Provide the [x, y] coordinate of the cell's center where the given text is located.  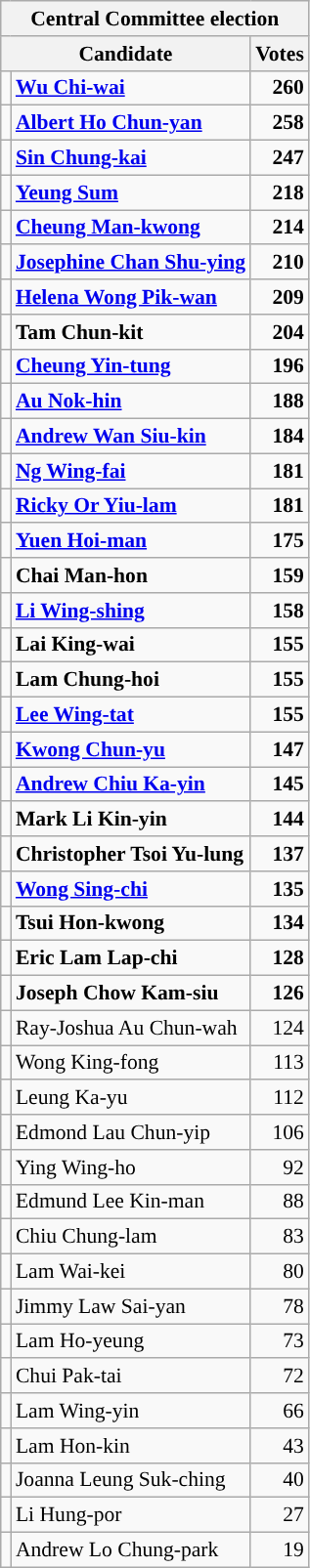
Lam Chung-hoi [131, 680]
Ng Wing-fai [131, 471]
73 [280, 1341]
247 [280, 158]
260 [280, 88]
144 [280, 820]
27 [280, 1515]
Eric Lam Lap-chi [131, 958]
Leung Ka-yu [131, 1098]
Lam Wing-yin [131, 1411]
Josephine Chan Shu-ying [131, 263]
Wong Sing-chi [131, 889]
218 [280, 192]
72 [280, 1377]
Lam Hon-kin [131, 1446]
258 [280, 123]
Andrew Chiu Ka-yin [131, 784]
Ying Wing-ho [131, 1167]
Helena Wong Pik-wan [131, 297]
Ricky Or Yiu-lam [131, 506]
Lam Wai-kei [131, 1272]
113 [280, 1063]
Wu Chi-wai [131, 88]
Yeung Sum [131, 192]
Chai Man-hon [131, 575]
Li Wing-shing [131, 611]
209 [280, 297]
Central Committee election [155, 19]
66 [280, 1411]
112 [280, 1098]
Lam Ho-yeung [131, 1341]
Jimmy Law Sai-yan [131, 1306]
188 [280, 402]
Andrew Lo Chung-park [131, 1550]
Tsui Hon-kwong [131, 923]
124 [280, 1028]
214 [280, 228]
Mark Li Kin-yin [131, 820]
Yuen Hoi-man [131, 541]
Lai King-wai [131, 645]
Tam Chun-kit [131, 332]
Joanna Leung Suk-ching [131, 1480]
135 [280, 889]
Au Nok-hin [131, 402]
Joseph Chow Kam-siu [131, 994]
184 [280, 437]
Votes [280, 54]
Edmond Lau Chun-yip [131, 1132]
Andrew Wan Siu-kin [131, 437]
159 [280, 575]
137 [280, 854]
40 [280, 1480]
80 [280, 1272]
Chiu Chung-lam [131, 1237]
Cheung Yin-tung [131, 366]
147 [280, 749]
43 [280, 1446]
Candidate [125, 54]
204 [280, 332]
128 [280, 958]
Albert Ho Chun-yan [131, 123]
Chui Pak-tai [131, 1377]
92 [280, 1167]
158 [280, 611]
196 [280, 366]
Sin Chung-kai [131, 158]
106 [280, 1132]
210 [280, 263]
134 [280, 923]
Christopher Tsoi Yu-lung [131, 854]
Lee Wing-tat [131, 715]
19 [280, 1550]
83 [280, 1237]
126 [280, 994]
Edmund Lee Kin-man [131, 1202]
145 [280, 784]
Li Hung-por [131, 1515]
Kwong Chun-yu [131, 749]
175 [280, 541]
Wong King-fong [131, 1063]
Ray-Joshua Au Chun-wah [131, 1028]
Cheung Man-kwong [131, 228]
78 [280, 1306]
88 [280, 1202]
